Capture the cell that displays the provided text and extract its [x, y] central coordinate. 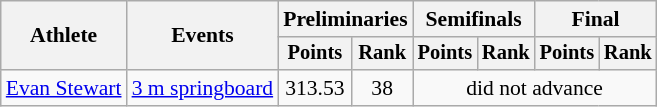
Evan Stewart [64, 88]
38 [382, 88]
did not advance [535, 88]
Athlete [64, 36]
Final [596, 19]
3 m springboard [203, 88]
Events [203, 36]
313.53 [315, 88]
Preliminaries [345, 19]
Semifinals [474, 19]
